Detect which cell encompasses the target text, then output its (X, Y) center coordinate. 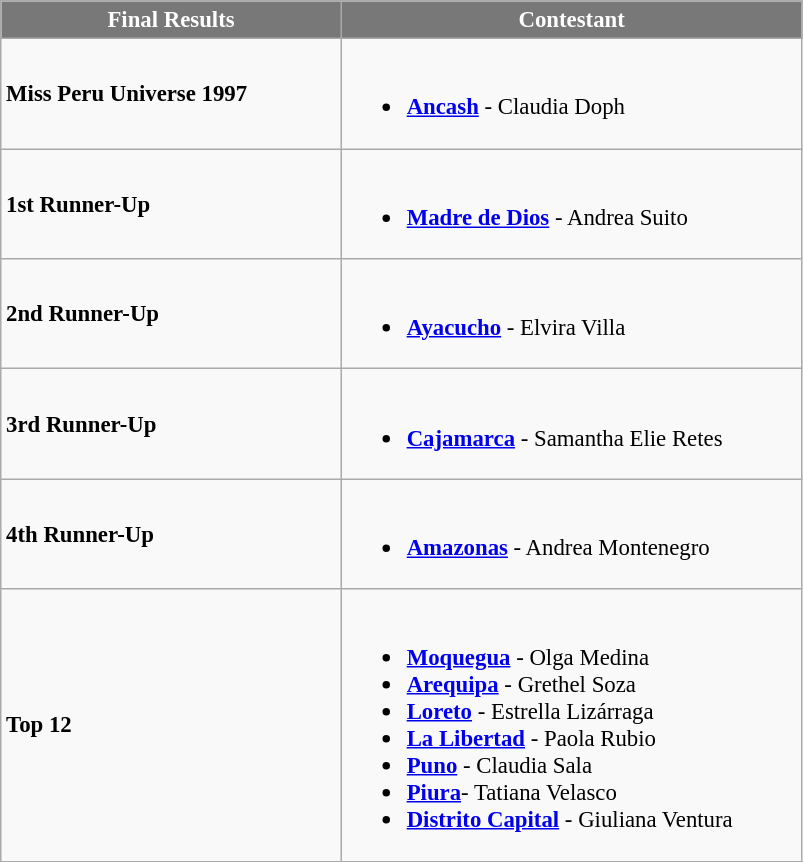
Madre de Dios - Andrea Suito (572, 204)
Ayacucho - Elvira Villa (572, 314)
Amazonas - Andrea Montenegro (572, 534)
Miss Peru Universe 1997 (172, 94)
4th Runner-Up (172, 534)
Contestant (572, 20)
2nd Runner-Up (172, 314)
Cajamarca - Samantha Elie Retes (572, 424)
Ancash - Claudia Doph (572, 94)
Top 12 (172, 725)
Final Results (172, 20)
1st Runner-Up (172, 204)
3rd Runner-Up (172, 424)
